Search for the cell housing the specified text and yield its (x, y) center coordinate. 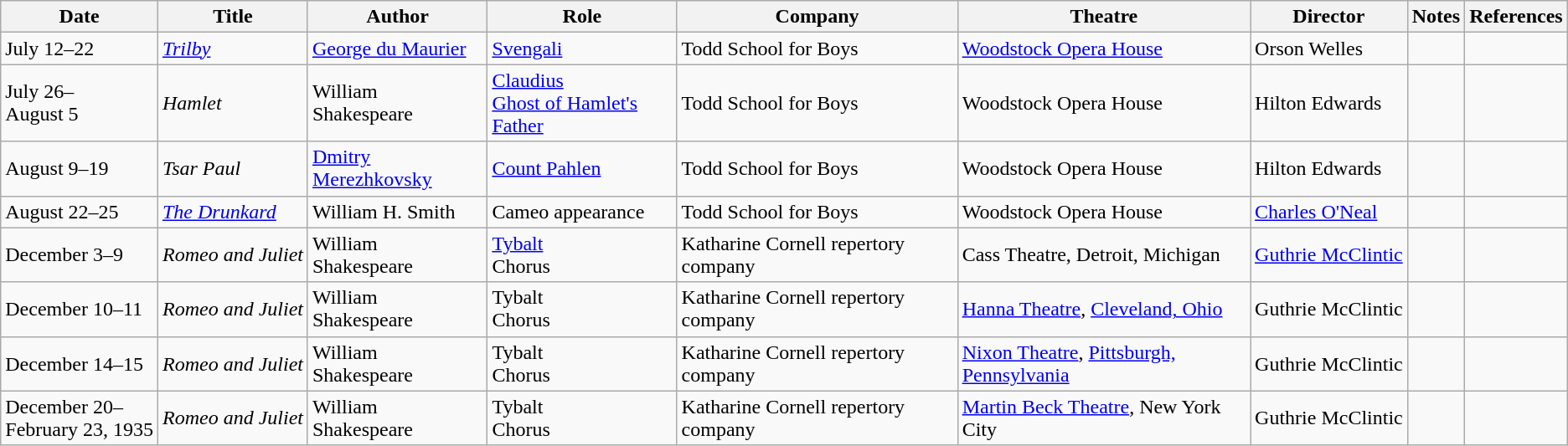
Notes (1436, 17)
Cass Theatre, Detroit, Michigan (1104, 254)
December 20–February 23, 1935 (80, 418)
Company (818, 17)
Cameo appearance (582, 212)
July 26–August 5 (80, 103)
George du Maurier (397, 49)
Nixon Theatre, Pittsburgh, Pennsylvania (1104, 363)
August 22–25 (80, 212)
Hamlet (233, 103)
December 14–15 (80, 363)
Trilby (233, 49)
William H. Smith (397, 212)
Orson Welles (1329, 49)
August 9–19 (80, 169)
Author (397, 17)
Tsar Paul (233, 169)
Charles O'Neal (1329, 212)
July 12–22 (80, 49)
Role (582, 17)
Director (1329, 17)
Date (80, 17)
Count Pahlen (582, 169)
Title (233, 17)
The Drunkard (233, 212)
December 10–11 (80, 310)
Hanna Theatre, Cleveland, Ohio (1104, 310)
Martin Beck Theatre, New York City (1104, 418)
Theatre (1104, 17)
Dmitry Merezhkovsky (397, 169)
Svengali (582, 49)
References (1516, 17)
December 3–9 (80, 254)
ClaudiusGhost of Hamlet's Father (582, 103)
